From the cell containing the given text, extract its center point as [X, Y] coordinate. 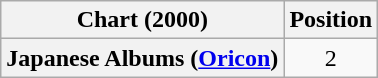
Chart (2000) [142, 20]
Japanese Albums (Oricon) [142, 58]
Position [331, 20]
2 [331, 58]
